Detect which cell encompasses the target text, then output its [x, y] center coordinate. 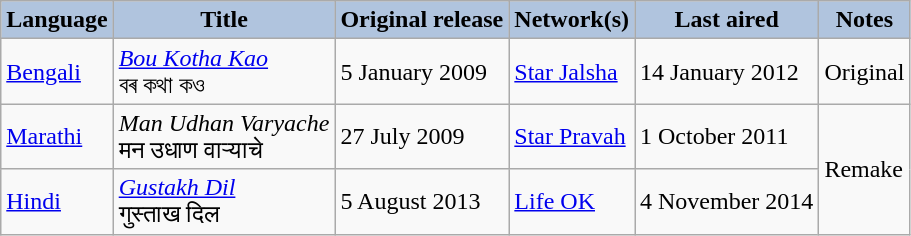
Man Udhan Varyache मन उधाण वाऱ्याचे [224, 136]
5 August 2013 [422, 202]
4 November 2014 [726, 202]
Hindi [57, 202]
Notes [864, 20]
27 July 2009 [422, 136]
5 January 2009 [422, 72]
Star Pravah [572, 136]
Last aired [726, 20]
Language [57, 20]
Title [224, 20]
Marathi [57, 136]
Original release [422, 20]
Bengali [57, 72]
Remake [864, 169]
14 January 2012 [726, 72]
Star Jalsha [572, 72]
Original [864, 72]
Gustakh Dil गुस्ताख दिल [224, 202]
1 October 2011 [726, 136]
Bou Kotha Kao বৰ কথা কও [224, 72]
Network(s) [572, 20]
Life OK [572, 202]
